Search for the cell housing the specified text and yield its [x, y] center coordinate. 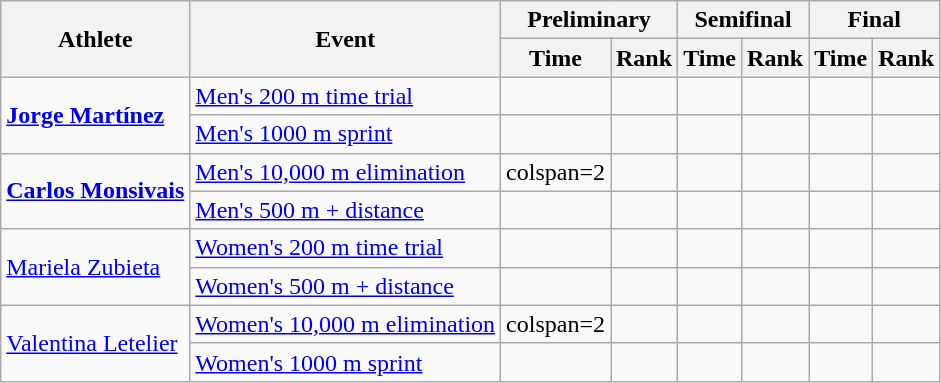
Semifinal [744, 20]
Jorge Martínez [96, 115]
Preliminary [590, 20]
Carlos Monsivais [96, 191]
Women's 1000 m sprint [346, 362]
Men's 1000 m sprint [346, 134]
Women's 10,000 m elimination [346, 324]
Valentina Letelier [96, 343]
Men's 200 m time trial [346, 96]
Women's 500 m + distance [346, 286]
Event [346, 39]
Women's 200 m time trial [346, 248]
Final [874, 20]
Men's 10,000 m elimination [346, 172]
Athlete [96, 39]
Mariela Zubieta [96, 267]
Men's 500 m + distance [346, 210]
